From the cell containing the given text, extract its center point as [X, Y] coordinate. 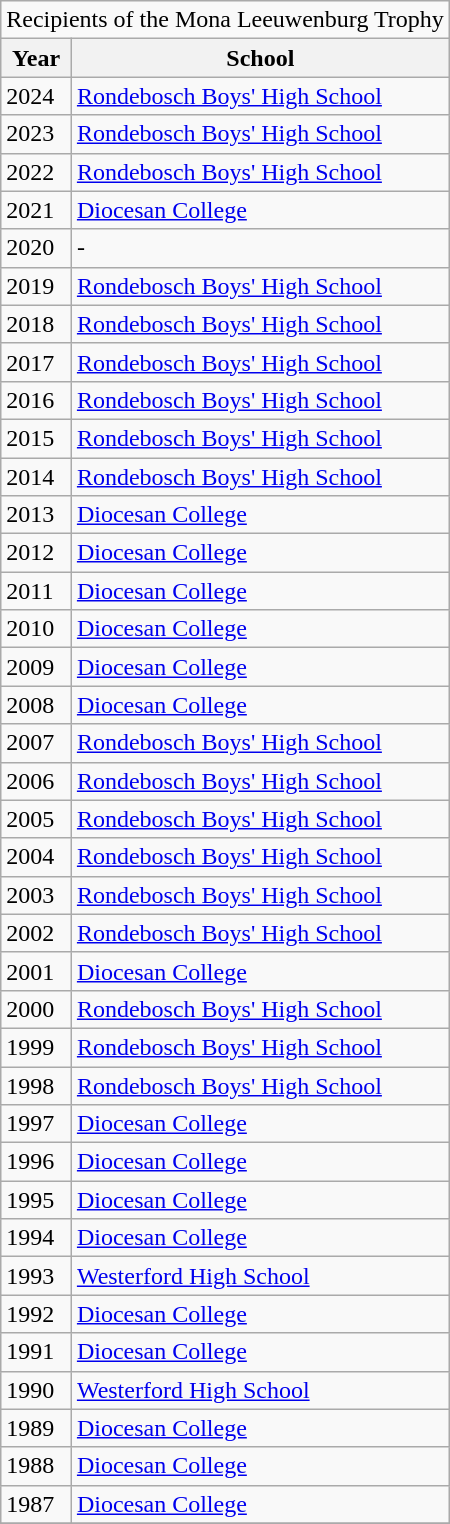
1994 [36, 1238]
2001 [36, 971]
2009 [36, 667]
2011 [36, 591]
1997 [36, 1124]
2013 [36, 515]
2008 [36, 705]
2014 [36, 477]
2003 [36, 895]
2012 [36, 553]
1991 [36, 1352]
2005 [36, 819]
2018 [36, 324]
2021 [36, 210]
2007 [36, 743]
2020 [36, 248]
1993 [36, 1276]
2004 [36, 857]
1999 [36, 1047]
1998 [36, 1085]
Year [36, 58]
1987 [36, 1504]
1989 [36, 1428]
2017 [36, 362]
2010 [36, 629]
School [260, 58]
2002 [36, 933]
2019 [36, 286]
- [260, 248]
1988 [36, 1466]
1992 [36, 1314]
2016 [36, 400]
1996 [36, 1162]
Recipients of the Mona Leeuwenburg Trophy [226, 20]
2024 [36, 96]
2000 [36, 1009]
1995 [36, 1200]
2006 [36, 781]
2015 [36, 438]
2022 [36, 172]
2023 [36, 134]
1990 [36, 1390]
